Detect which cell encompasses the target text, then output its (x, y) center coordinate. 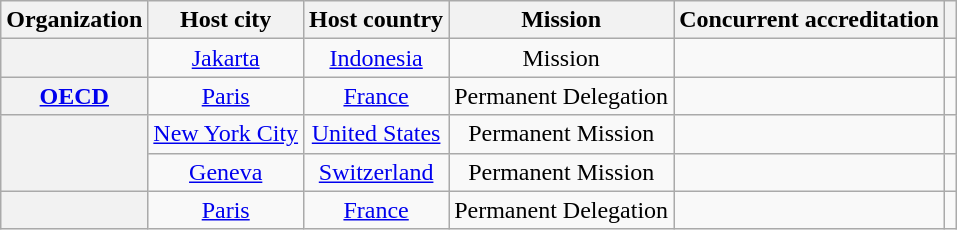
United States (376, 134)
Concurrent accreditation (810, 20)
Host city (226, 20)
Jakarta (226, 58)
Indonesia (376, 58)
Host country (376, 20)
Switzerland (376, 172)
Geneva (226, 172)
OECD (74, 96)
Organization (74, 20)
New York City (226, 134)
